Return (x, y) of the center of cell containing provided text 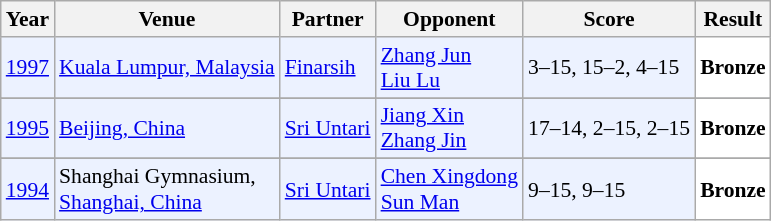
Beijing, China (167, 128)
Result (733, 19)
Chen Xingdong Sun Man (450, 190)
3–15, 15–2, 4–15 (609, 68)
17–14, 2–15, 2–15 (609, 128)
Venue (167, 19)
1994 (28, 190)
9–15, 9–15 (609, 190)
Shanghai Gymnasium,Shanghai, China (167, 190)
Jiang Xin Zhang Jin (450, 128)
Partner (328, 19)
1997 (28, 68)
Kuala Lumpur, Malaysia (167, 68)
Finarsih (328, 68)
Opponent (450, 19)
Zhang Jun Liu Lu (450, 68)
Score (609, 19)
1995 (28, 128)
Year (28, 19)
